Capture the cell that displays the provided text and extract its [X, Y] central coordinate. 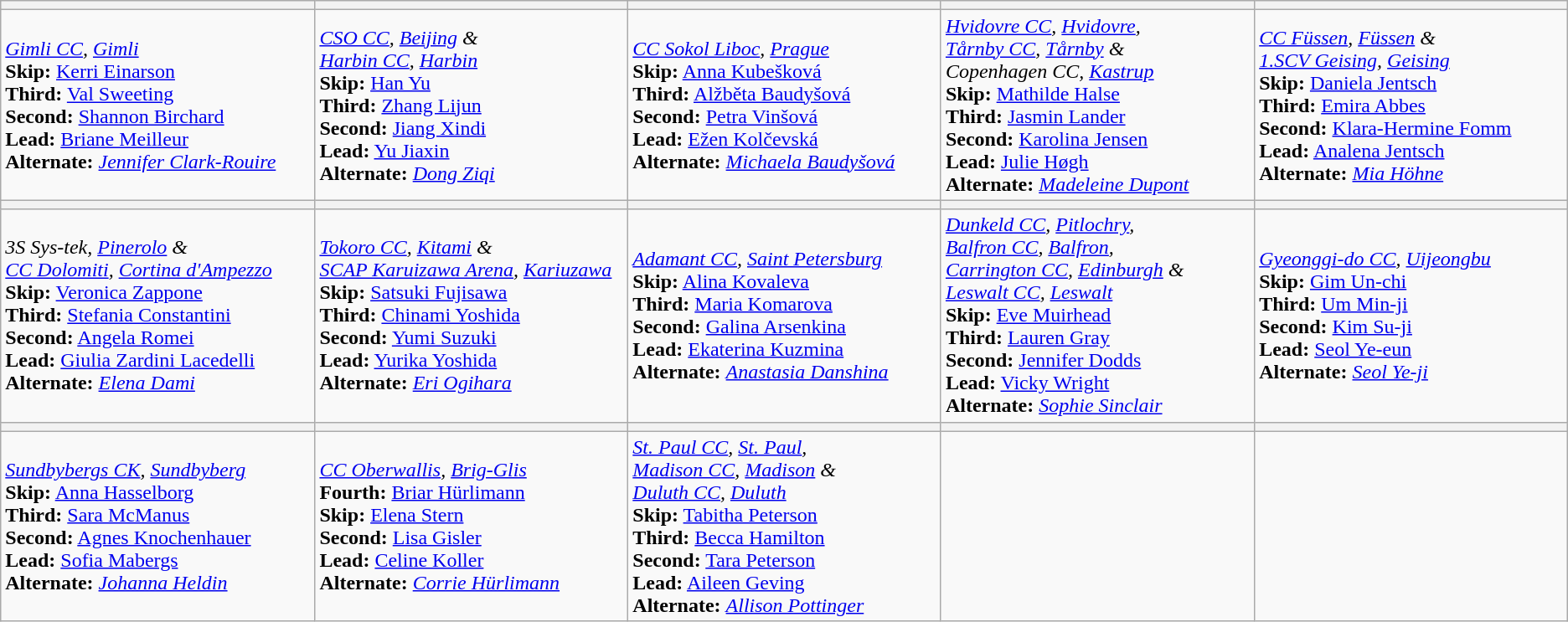
CC Oberwallis, Brig-GlisFourth: Briar Hürlimann Skip: Elena Stern Second: Lisa Gisler Lead: Celine Koller Alternate: Corrie Hürlimann [472, 526]
Gimli CC, GimliSkip: Kerri Einarson Third: Val Sweeting Second: Shannon Birchard Lead: Briane Meilleur Alternate: Jennifer Clark-Rouire [157, 105]
Adamant CC, Saint PetersburgSkip: Alina Kovaleva Third: Maria Komarova Second: Galina Arsenkina Lead: Ekaterina Kuzmina Alternate: Anastasia Danshina [785, 316]
CC Sokol Liboc, PragueSkip: Anna Kubešková Third: Alžběta Baudyšová Second: Petra Vinšová Lead: Ežen Kolčevská Alternate: Michaela Baudyšová [785, 105]
CSO CC, Beijing & Harbin CC, HarbinSkip: Han Yu Third: Zhang Lijun Second: Jiang Xindi Lead: Yu Jiaxin Alternate: Dong Ziqi [472, 105]
Gyeonggi-do CC, UijeongbuSkip: Gim Un-chi Third: Um Min-ji Second: Kim Su-ji Lead: Seol Ye-eun Alternate: Seol Ye-ji [1411, 316]
Sundbybergs CK, SundbybergSkip: Anna Hasselborg Third: Sara McManus Second: Agnes Knochenhauer Lead: Sofia Mabergs Alternate: Johanna Heldin [157, 526]
